Output the [X, Y] coordinate of the center of the cell containing the given text.  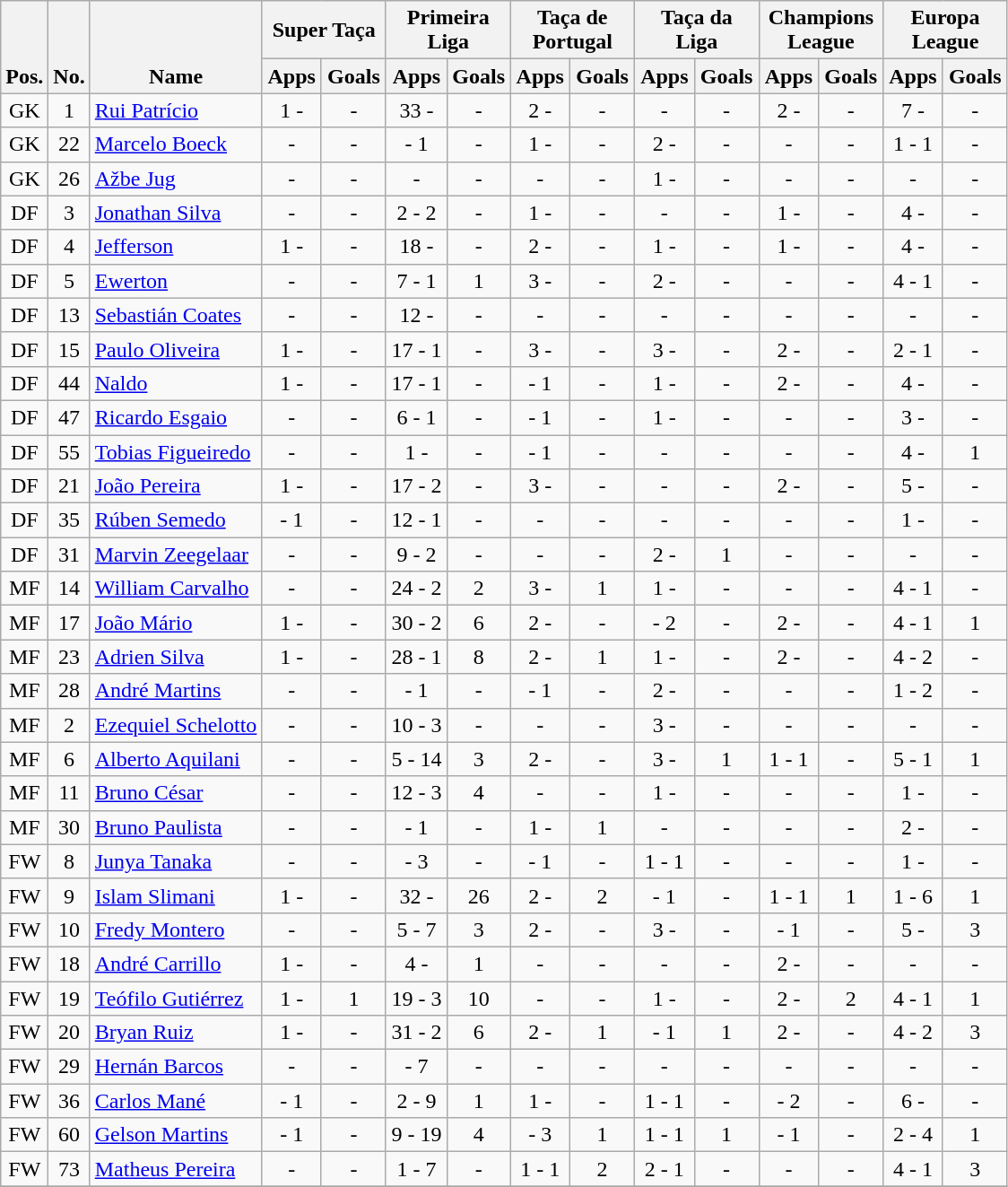
André Martins [176, 691]
18 - [416, 247]
30 - 2 [416, 623]
6 - [913, 1101]
Matheus Pereira [176, 1169]
19 [69, 999]
Carlos Mané [176, 1101]
Jefferson [176, 247]
24 - 2 [416, 589]
12 - [416, 315]
Marcelo Boeck [176, 144]
9 - 2 [416, 554]
Europa League [945, 31]
19 - 3 [416, 999]
21 [69, 486]
15 [69, 349]
73 [69, 1169]
22 [69, 144]
10 - 3 [416, 725]
5 - 14 [416, 759]
Taça de Portugal [572, 31]
Ewerton [176, 281]
Champions League [821, 31]
Rúben Semedo [176, 520]
13 [69, 315]
9 - 19 [416, 1135]
Tobias Figueiredo [176, 451]
12 - 1 [416, 520]
Teófilo Gutiérrez [176, 999]
Bruno Paulista [176, 827]
Fredy Montero [176, 930]
Ricardo Esgaio [176, 417]
11 [69, 793]
2 - 4 [913, 1135]
9 [69, 895]
William Carvalho [176, 589]
29 [69, 1067]
Bruno César [176, 793]
Bryan Ruiz [176, 1033]
36 [69, 1101]
Naldo [176, 383]
32 - [416, 895]
12 - 3 [416, 793]
1 - 6 [913, 895]
60 [69, 1135]
30 [69, 827]
Primeira Liga [448, 31]
28 - 1 [416, 657]
Taça da Liga [698, 31]
5 [69, 281]
1 - 2 [913, 691]
7 - [913, 110]
17 - 2 [416, 486]
Gelson Martins [176, 1135]
Ažbe Jug [176, 179]
João Mário [176, 623]
5 - 1 [913, 759]
Adrien Silva [176, 657]
33 - [416, 110]
2 - 9 [416, 1101]
Rui Patrício [176, 110]
Islam Slimani [176, 895]
Name [176, 47]
Ezequiel Schelotto [176, 725]
44 [69, 383]
7 - 1 [416, 281]
Marvin Zeegelaar [176, 554]
28 [69, 691]
Paulo Oliveira [176, 349]
5 - 7 [416, 930]
20 [69, 1033]
14 [69, 589]
No. [69, 47]
18 [69, 964]
Sebastián Coates [176, 315]
Hernán Barcos [176, 1067]
Pos. [25, 47]
João Pereira [176, 486]
47 [69, 417]
17 [69, 623]
1 - 7 [416, 1169]
23 [69, 657]
31 - 2 [416, 1033]
31 [69, 554]
Junya Tanaka [176, 861]
6 - 1 [416, 417]
Super Taça [325, 31]
35 [69, 520]
55 [69, 451]
2 - 2 [416, 213]
Alberto Aquilani [176, 759]
Jonathan Silva [176, 213]
- 7 [416, 1067]
André Carrillo [176, 964]
